Return (X, Y) of the center of cell containing provided text 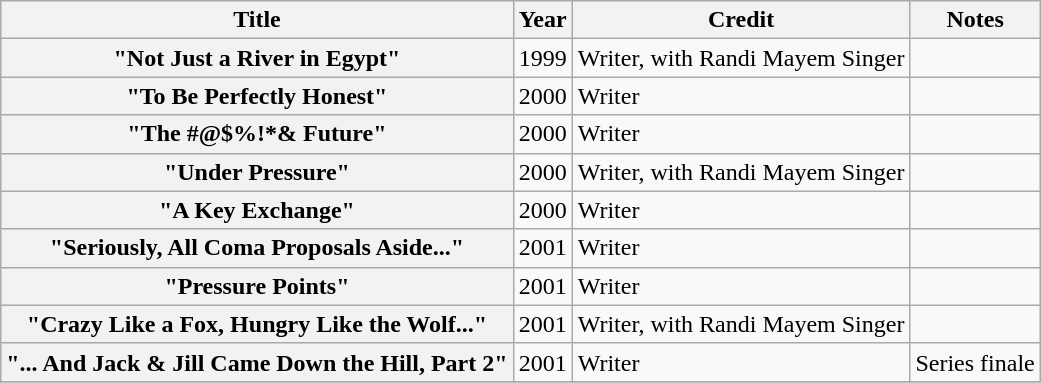
"A Key Exchange" (257, 210)
"Seriously, All Coma Proposals Aside..." (257, 248)
Title (257, 20)
Series finale (975, 362)
Credit (741, 20)
"Not Just a River in Egypt" (257, 58)
"The #@$%!*& Future" (257, 134)
"Crazy Like a Fox, Hungry Like the Wolf..." (257, 324)
1999 (542, 58)
"To Be Perfectly Honest" (257, 96)
Notes (975, 20)
"... And Jack & Jill Came Down the Hill, Part 2" (257, 362)
Year (542, 20)
"Under Pressure" (257, 172)
"Pressure Points" (257, 286)
